Locate the cell with the specified text and output its (x, y) center coordinate. 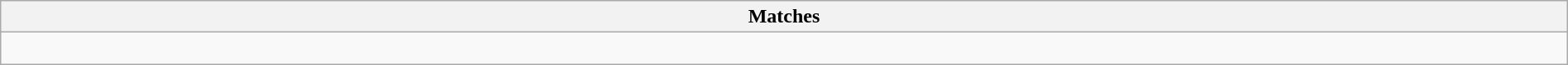
Matches (784, 17)
